Detect which cell encompasses the target text, then output its [X, Y] center coordinate. 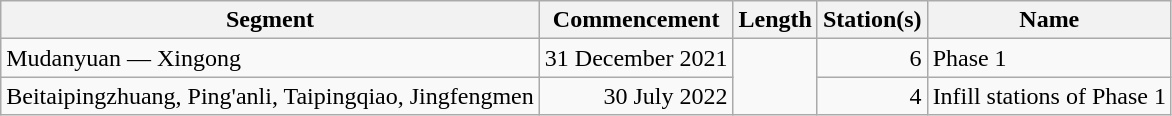
Phase 1 [1049, 58]
Beitaipingzhuang, Ping'anli, Taipingqiao, Jingfengmen [270, 96]
Infill stations of Phase 1 [1049, 96]
Commencement [636, 20]
6 [872, 58]
Station(s) [872, 20]
Mudanyuan — Xingong [270, 58]
30 July 2022 [636, 96]
31 December 2021 [636, 58]
Name [1049, 20]
Segment [270, 20]
Length [775, 20]
4 [872, 96]
